Extract the (X, Y) coordinate from the center of the cell holding the provided text.  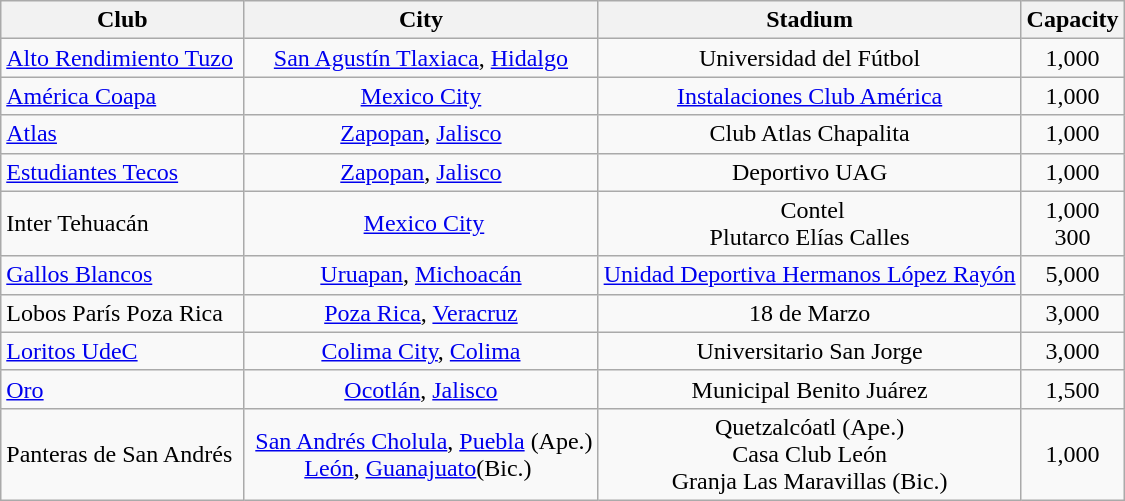
Deportivo UAG (810, 172)
Alto Rendimiento Tuzo (122, 58)
Quetzalcóatl (Ape.)Casa Club LeónGranja Las Maravillas (Bic.) (810, 454)
Stadium (810, 20)
Unidad Deportiva Hermanos López Rayón (810, 275)
Universidad del Fútbol (810, 58)
Capacity (1072, 20)
1,500 (1072, 389)
Panteras de San Andrés (122, 454)
Municipal Benito Juárez (810, 389)
Club (122, 20)
Lobos París Poza Rica (122, 313)
ContelPlutarco Elías Calles (810, 224)
Inter Tehuacán (122, 224)
Poza Rica, Veracruz (421, 313)
San Andrés Cholula, Puebla (Ape.)León, Guanajuato(Bic.) (421, 454)
Estudiantes Tecos (122, 172)
Universitario San Jorge (810, 351)
Loritos UdeC (122, 351)
Oro (122, 389)
San Agustín Tlaxiaca, Hidalgo (421, 58)
Colima City, Colima (421, 351)
América Coapa (122, 96)
City (421, 20)
Gallos Blancos (122, 275)
1,000300 (1072, 224)
Ocotlán, Jalisco (421, 389)
Atlas (122, 134)
Instalaciones Club América (810, 96)
18 de Marzo (810, 313)
Uruapan, Michoacán (421, 275)
5,000 (1072, 275)
Club Atlas Chapalita (810, 134)
